Scan for the cell matching the given text and deliver its (x, y) coordinate at center. 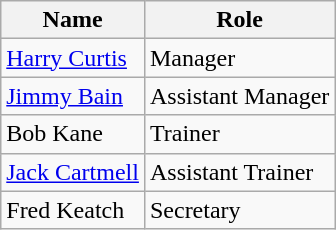
Name (73, 20)
Secretary (239, 210)
Assistant Manager (239, 96)
Jack Cartmell (73, 172)
Harry Curtis (73, 58)
Assistant Trainer (239, 172)
Jimmy Bain (73, 96)
Role (239, 20)
Fred Keatch (73, 210)
Trainer (239, 134)
Bob Kane (73, 134)
Manager (239, 58)
